Find where the given text appears and provide that cell's center as (X, Y) coordinate. 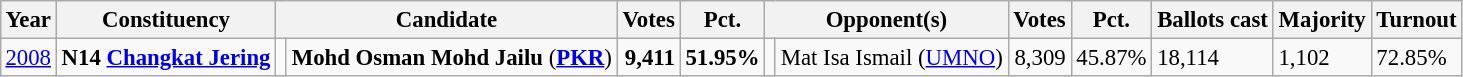
8,309 (1040, 57)
Mat Isa Ismail (UMNO) (892, 57)
45.87% (1112, 57)
N14 Changkat Jering (166, 57)
9,411 (648, 57)
Majority (1322, 20)
Mohd Osman Mohd Jailu (PKR) (452, 57)
Turnout (1416, 20)
2008 (28, 57)
51.95% (722, 57)
Opponent(s) (886, 20)
Year (28, 20)
Constituency (166, 20)
1,102 (1322, 57)
Candidate (446, 20)
72.85% (1416, 57)
18,114 (1212, 57)
Ballots cast (1212, 20)
